Locate the cell with the specified text and output its [X, Y] center coordinate. 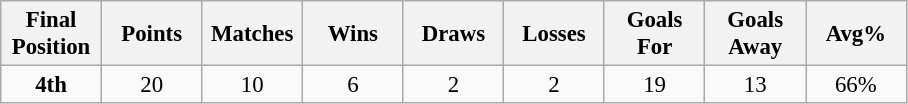
66% [856, 85]
19 [654, 85]
13 [756, 85]
Goals For [654, 34]
Wins [354, 34]
20 [152, 85]
Draws [454, 34]
Matches [252, 34]
Losses [554, 34]
Points [152, 34]
6 [354, 85]
Avg% [856, 34]
Goals Away [756, 34]
4th [52, 85]
Final Position [52, 34]
10 [252, 85]
